From the cell containing the given text, extract its center point as [X, Y] coordinate. 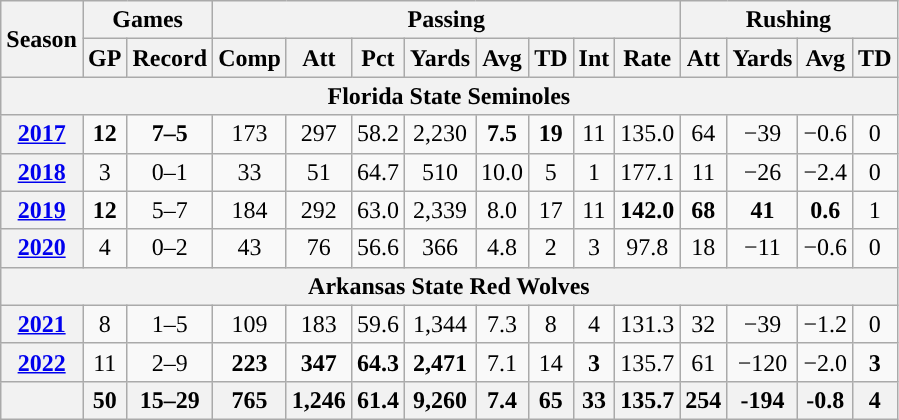
223 [250, 362]
254 [704, 400]
2017 [42, 134]
2020 [42, 248]
64.7 [378, 172]
−26 [762, 172]
7.4 [502, 400]
GP [104, 58]
−2.0 [826, 362]
51 [318, 172]
15–29 [170, 400]
61 [704, 362]
50 [104, 400]
9,260 [440, 400]
17 [551, 210]
0–2 [170, 248]
32 [704, 324]
2022 [42, 362]
10.0 [502, 172]
7.5 [502, 134]
58.2 [378, 134]
2021 [42, 324]
Arkansas State Red Wolves [449, 286]
7–5 [170, 134]
5 [551, 172]
297 [318, 134]
19 [551, 134]
43 [250, 248]
41 [762, 210]
61.4 [378, 400]
−11 [762, 248]
177.1 [648, 172]
Florida State Seminoles [449, 96]
135.0 [648, 134]
131.3 [648, 324]
366 [440, 248]
292 [318, 210]
Pct [378, 58]
56.6 [378, 248]
18 [704, 248]
7.1 [502, 362]
Games [147, 20]
1–5 [170, 324]
14 [551, 362]
2 [551, 248]
Season [42, 39]
184 [250, 210]
0–1 [170, 172]
64 [704, 134]
Rushing [788, 20]
-0.8 [826, 400]
0.6 [826, 210]
59.6 [378, 324]
-194 [762, 400]
5–7 [170, 210]
65 [551, 400]
68 [704, 210]
142.0 [648, 210]
8.0 [502, 210]
−2.4 [826, 172]
−1.2 [826, 324]
109 [250, 324]
7.3 [502, 324]
183 [318, 324]
−120 [762, 362]
Int [594, 58]
347 [318, 362]
2018 [42, 172]
4.8 [502, 248]
2019 [42, 210]
64.3 [378, 362]
173 [250, 134]
76 [318, 248]
Record [170, 58]
2,339 [440, 210]
2,230 [440, 134]
1,246 [318, 400]
765 [250, 400]
2,471 [440, 362]
Rate [648, 58]
510 [440, 172]
Passing [446, 20]
63.0 [378, 210]
1,344 [440, 324]
97.8 [648, 248]
2–9 [170, 362]
Comp [250, 58]
